Output the [x, y] coordinate of the center of the cell containing the given text.  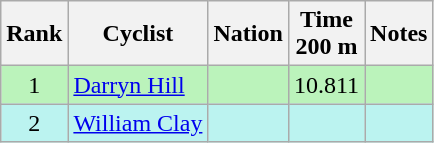
Cyclist [138, 34]
10.811 [326, 85]
Rank [34, 34]
Nation [248, 34]
William Clay [138, 123]
2 [34, 123]
Notes [399, 34]
Darryn Hill [138, 85]
Time200 m [326, 34]
1 [34, 85]
